Find where the given text appears and provide that cell's center as (x, y) coordinate. 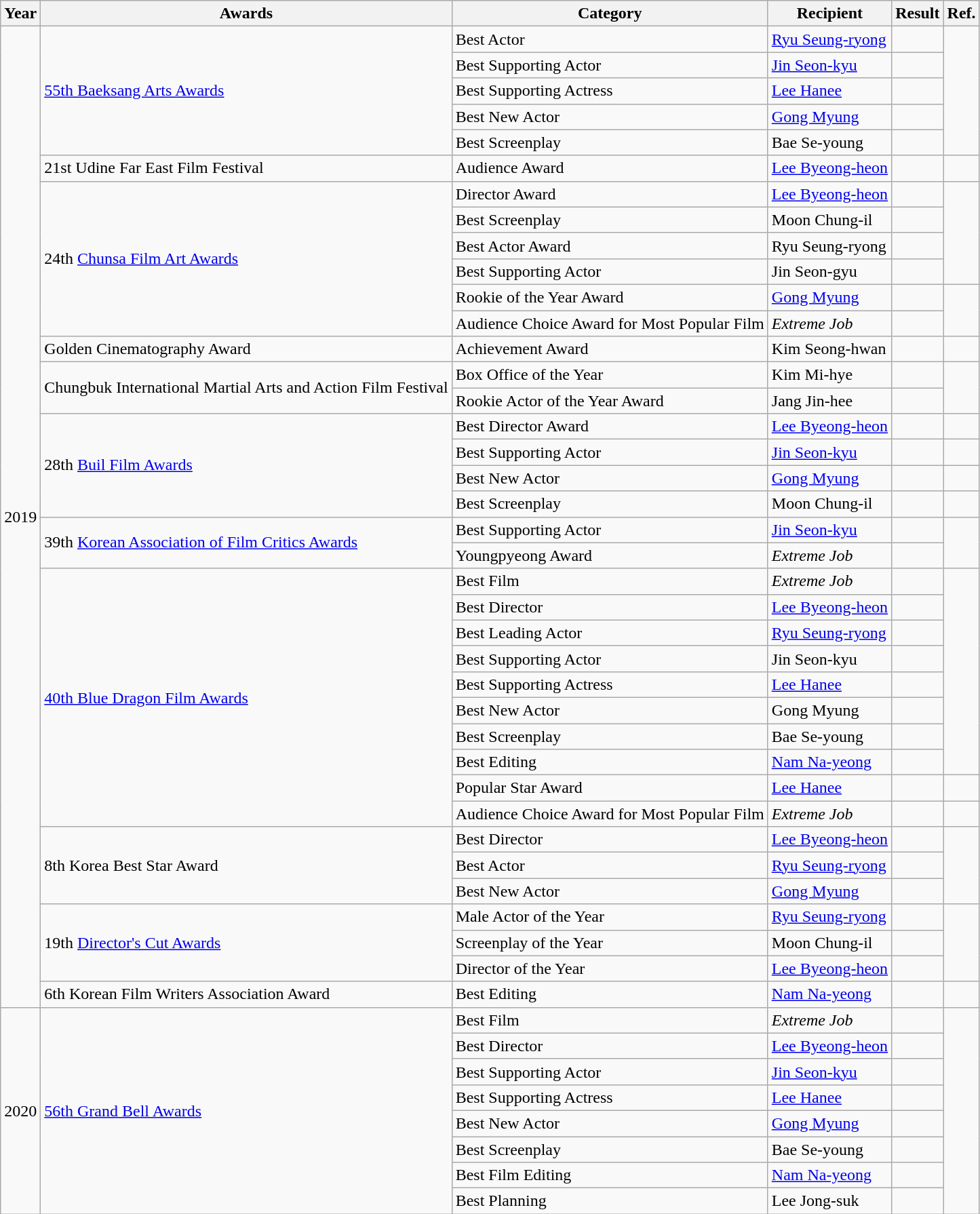
Audience Award (610, 168)
Rookie Actor of the Year Award (610, 401)
Director Award (610, 194)
2019 (20, 517)
2020 (20, 1110)
Year (20, 14)
Achievement Award (610, 349)
28th Buil Film Awards (246, 465)
Male Actor of the Year (610, 917)
Best Planning (610, 1201)
Popular Star Award (610, 788)
Jang Jin-hee (829, 401)
6th Korean Film Writers Association Award (246, 994)
Best Director Award (610, 427)
Recipient (829, 14)
Result (918, 14)
Rookie of the Year Award (610, 297)
Kim Seong-hwan (829, 349)
56th Grand Bell Awards (246, 1110)
Box Office of the Year (610, 375)
21st Udine Far East Film Festival (246, 168)
Golden Cinematography Award (246, 349)
Jin Seon-gyu (829, 271)
55th Baeksang Arts Awards (246, 91)
24th Chunsa Film Art Awards (246, 258)
39th Korean Association of Film Critics Awards (246, 543)
40th Blue Dragon Film Awards (246, 697)
Director of the Year (610, 968)
19th Director's Cut Awards (246, 943)
Kim Mi-hye (829, 375)
Chungbuk International Martial Arts and Action Film Festival (246, 388)
8th Korea Best Star Award (246, 865)
Category (610, 14)
Youngpyeong Award (610, 555)
Best Leading Actor (610, 633)
Awards (246, 14)
Screenplay of the Year (610, 943)
Ref. (962, 14)
Best Actor Award (610, 246)
Best Film Editing (610, 1175)
Lee Jong-suk (829, 1201)
